Extract the (X, Y) coordinate from the center of the cell holding the provided text.  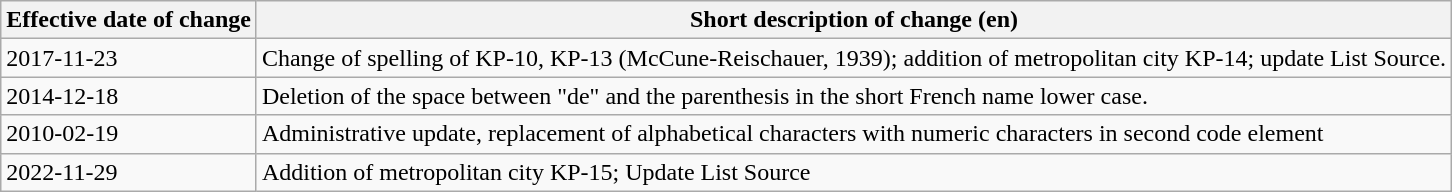
2010-02-19 (129, 134)
Change of spelling of KP-10, KP-13 (McCune-Reischauer, 1939); addition of metropolitan city KP-14; update List Source. (854, 58)
Administrative update, replacement of alphabetical characters with numeric characters in second code element (854, 134)
Addition of metropolitan city KP-15; Update List Source (854, 172)
Short description of change (en) (854, 20)
2022-11-29 (129, 172)
Deletion of the space between "de" and the parenthesis in the short French name lower case. (854, 96)
2017-11-23 (129, 58)
2014-12-18 (129, 96)
Effective date of change (129, 20)
